Return the [X, Y] coordinate for the center point of the cell that contains the specified text.  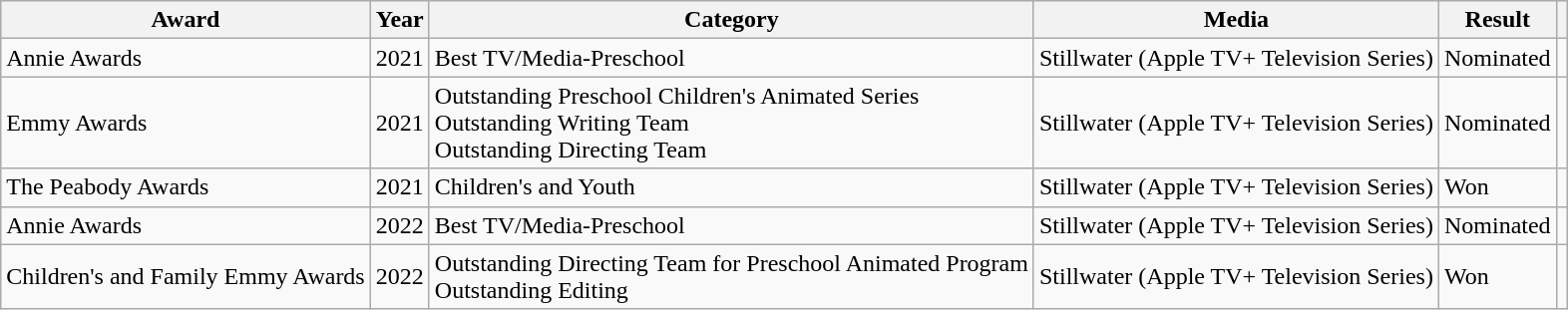
Media [1236, 20]
Children's and Youth [731, 187]
Outstanding Preschool Children's Animated SeriesOutstanding Writing TeamOutstanding Directing Team [731, 123]
Result [1497, 20]
The Peabody Awards [186, 187]
Children's and Family Emmy Awards [186, 277]
Award [186, 20]
Year [399, 20]
Emmy Awards [186, 123]
Outstanding Directing Team for Preschool Animated ProgramOutstanding Editing [731, 277]
Category [731, 20]
